Determine the [X, Y] coordinate at the center of the cell enclosing the given text.  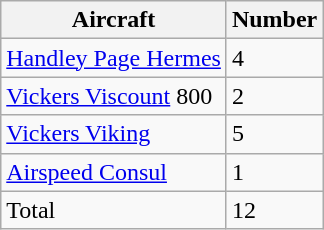
1 [274, 172]
Aircraft [114, 20]
Number [274, 20]
Vickers Viking [114, 134]
5 [274, 134]
Total [114, 210]
2 [274, 96]
12 [274, 210]
Vickers Viscount 800 [114, 96]
Airspeed Consul [114, 172]
Handley Page Hermes [114, 58]
4 [274, 58]
